Return the [X, Y] coordinate for the center point of the cell that contains the specified text.  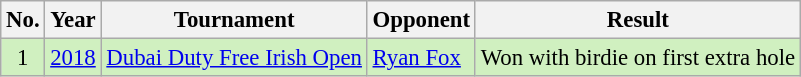
Year [73, 20]
2018 [73, 58]
No. [23, 20]
1 [23, 58]
Won with birdie on first extra hole [638, 58]
Tournament [234, 20]
Dubai Duty Free Irish Open [234, 58]
Opponent [421, 20]
Result [638, 20]
Ryan Fox [421, 58]
